Determine the (X, Y) coordinate at the center of the cell enclosing the given text.  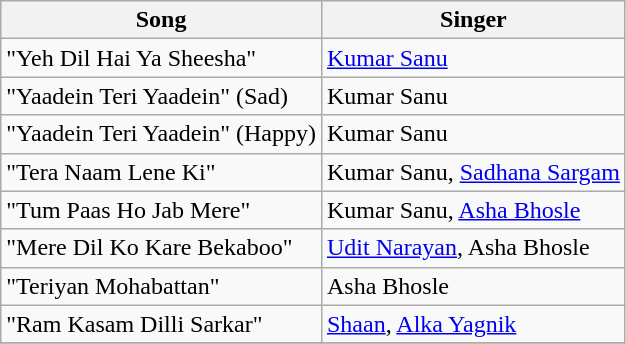
"Yaadein Teri Yaadein" (Happy) (162, 134)
Singer (473, 20)
"Yaadein Teri Yaadein" (Sad) (162, 96)
"Tera Naam Lene Ki" (162, 172)
Song (162, 20)
"Teriyan Mohabattan" (162, 286)
Kumar Sanu, Sadhana Sargam (473, 172)
"Yeh Dil Hai Ya Sheesha" (162, 58)
Asha Bhosle (473, 286)
"Ram Kasam Dilli Sarkar" (162, 324)
Udit Narayan, Asha Bhosle (473, 248)
"Tum Paas Ho Jab Mere" (162, 210)
"Mere Dil Ko Kare Bekaboo" (162, 248)
Shaan, Alka Yagnik (473, 324)
Kumar Sanu, Asha Bhosle (473, 210)
